Find where the given text appears and provide that cell's center as [x, y] coordinate. 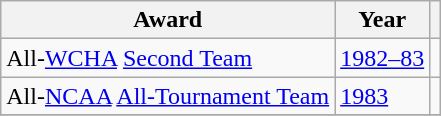
Year [382, 20]
All-WCHA Second Team [168, 58]
1982–83 [382, 58]
1983 [382, 96]
All-NCAA All-Tournament Team [168, 96]
Award [168, 20]
